Capture the cell that displays the provided text and extract its [x, y] central coordinate. 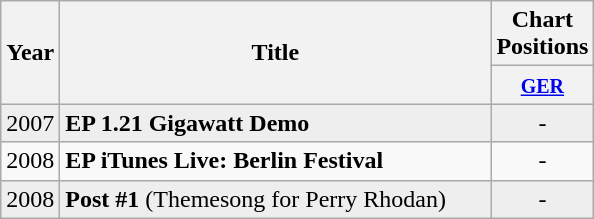
EP iTunes Live: Berlin Festival [276, 161]
Post #1 (Themesong for Perry Rhodan) [276, 199]
GER [542, 85]
Chart Positions [542, 34]
Title [276, 52]
2007 [30, 123]
EP 1.21 Gigawatt Demo [276, 123]
Year [30, 52]
